Scan for the cell matching the given text and deliver its (X, Y) coordinate at center. 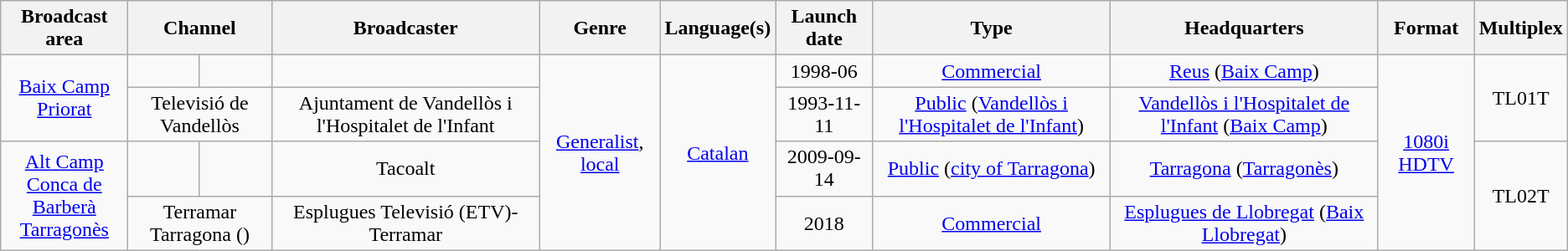
TL01T (1521, 99)
Headquarters (1244, 28)
1998-06 (824, 71)
2018 (824, 223)
Vandellòs i l'Hospitalet de l'Infant (Baix Camp) (1244, 114)
Multiplex (1521, 28)
Esplugues de Llobregat (Baix Llobregat) (1244, 223)
2009-09-14 (824, 169)
Broadcaster (405, 28)
1080i HDTV (1426, 152)
Esplugues Televisió (ETV)-Terramar (405, 223)
Catalan (718, 152)
Public (city of Tarragona) (992, 169)
Alt CampConca de BarberàTarragonès (64, 196)
TL02T (1521, 196)
Tacoalt (405, 169)
Channel (199, 28)
Terramar Tarragona () (199, 223)
Type (992, 28)
1993-11-11 (824, 114)
Reus (Baix Camp) (1244, 71)
Broadcast area (64, 28)
Tarragona (Tarragonès) (1244, 169)
Baix CampPriorat (64, 99)
Genre (600, 28)
Format (1426, 28)
Televisió de Vandellòs (199, 114)
Generalist, local (600, 152)
Ajuntament de Vandellòs i l'Hospitalet de l'Infant (405, 114)
Language(s) (718, 28)
Launch date (824, 28)
Public (Vandellòs i l'Hospitalet de l'Infant) (992, 114)
